Determine the [X, Y] coordinate at the center of the cell enclosing the given text.  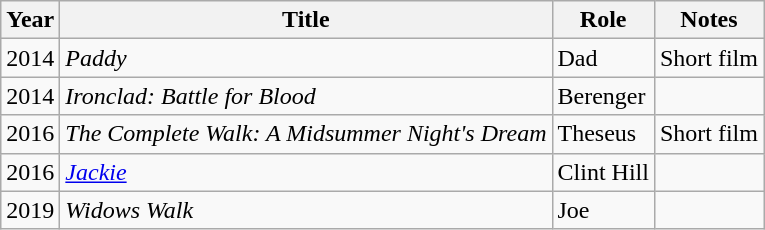
Jackie [306, 172]
The Complete Walk: A Midsummer Night's Dream [306, 134]
Widows Walk [306, 210]
Joe [603, 210]
Clint Hill [603, 172]
Title [306, 20]
Paddy [306, 58]
Ironclad: Battle for Blood [306, 96]
Theseus [603, 134]
Notes [708, 20]
Dad [603, 58]
Year [30, 20]
2019 [30, 210]
Role [603, 20]
Berenger [603, 96]
